Identify which cell holds the provided text, then report its [X, Y] central coordinate. 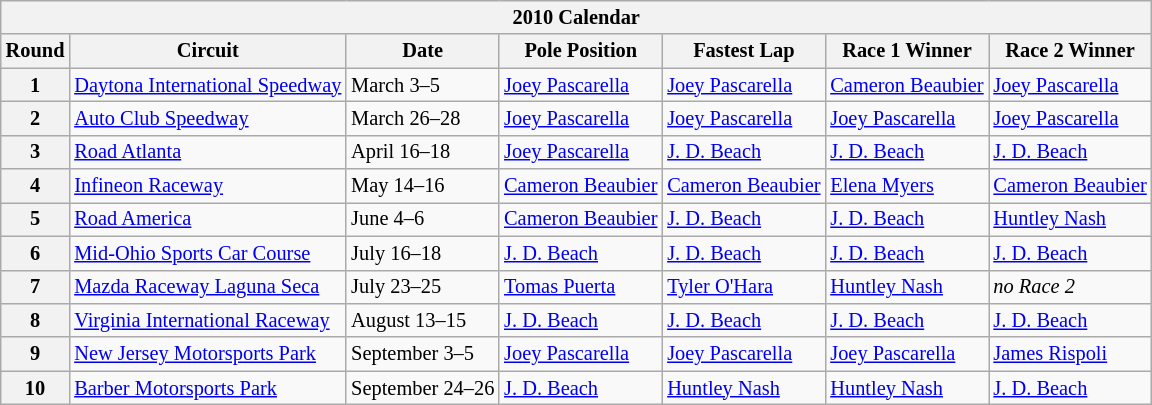
Circuit [208, 51]
Barber Motorsports Park [208, 388]
1 [36, 85]
Tyler O'Hara [744, 287]
2010 Calendar [576, 17]
July 23–25 [422, 287]
March 3–5 [422, 85]
James Rispoli [1070, 354]
New Jersey Motorsports Park [208, 354]
Daytona International Speedway [208, 85]
June 4–6 [422, 219]
September 3–5 [422, 354]
Tomas Puerta [580, 287]
Road America [208, 219]
Date [422, 51]
March 26–28 [422, 118]
Fastest Lap [744, 51]
3 [36, 152]
Race 1 Winner [906, 51]
Elena Myers [906, 186]
Virginia International Raceway [208, 320]
8 [36, 320]
Round [36, 51]
9 [36, 354]
6 [36, 253]
2 [36, 118]
September 24–26 [422, 388]
Race 2 Winner [1070, 51]
10 [36, 388]
April 16–18 [422, 152]
May 14–16 [422, 186]
Infineon Raceway [208, 186]
August 13–15 [422, 320]
5 [36, 219]
Auto Club Speedway [208, 118]
4 [36, 186]
Mid-Ohio Sports Car Course [208, 253]
no Race 2 [1070, 287]
Road Atlanta [208, 152]
Mazda Raceway Laguna Seca [208, 287]
7 [36, 287]
Pole Position [580, 51]
July 16–18 [422, 253]
